Search for the cell housing the specified text and yield its [x, y] center coordinate. 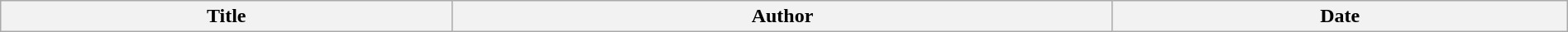
Author [782, 16]
Date [1340, 16]
Title [227, 16]
